Identify which cell holds the provided text, then report its [x, y] central coordinate. 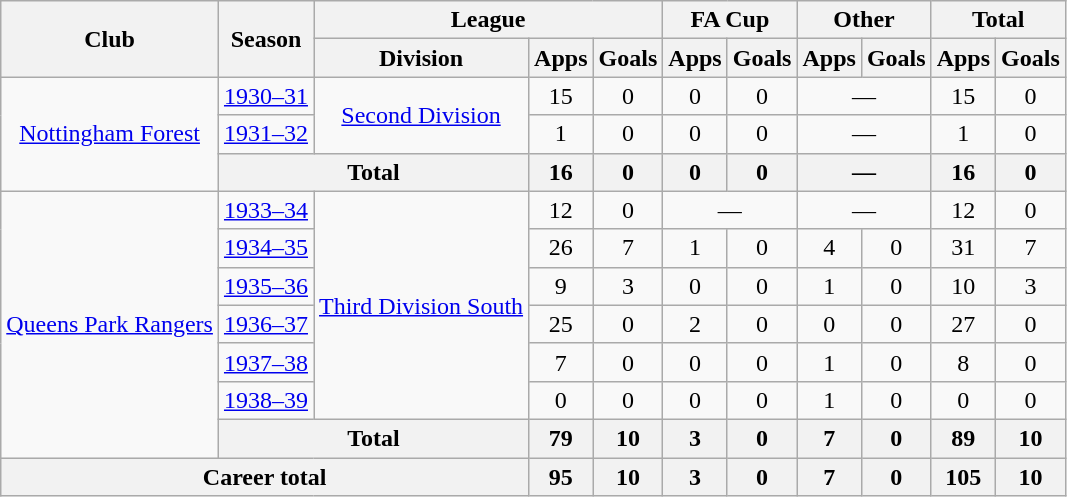
79 [561, 438]
31 [963, 248]
1937–38 [266, 362]
27 [963, 324]
League [488, 20]
Queens Park Rangers [110, 324]
26 [561, 248]
1933–34 [266, 210]
Second Division [422, 115]
Club [110, 39]
1938–39 [266, 400]
105 [963, 477]
Nottingham Forest [110, 134]
1934–35 [266, 248]
Division [422, 58]
89 [963, 438]
FA Cup [730, 20]
1930–31 [266, 96]
Career total [265, 477]
1936–37 [266, 324]
9 [561, 286]
Other [864, 20]
95 [561, 477]
Third Division South [422, 305]
4 [829, 248]
1931–32 [266, 134]
25 [561, 324]
Season [266, 39]
1935–36 [266, 286]
2 [695, 324]
8 [963, 362]
